Determine the (x, y) coordinate at the center of the cell enclosing the given text.  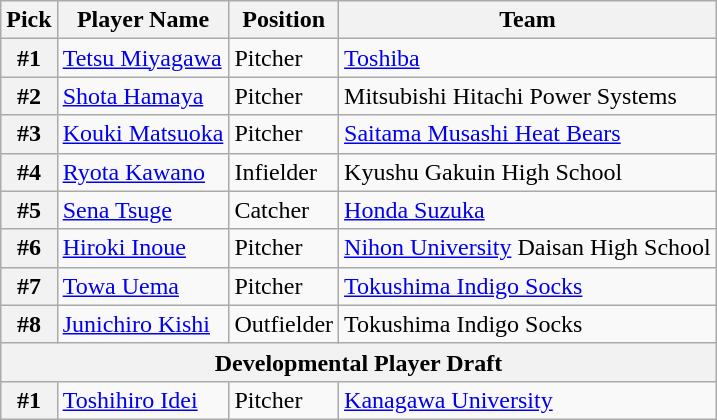
Honda Suzuka (528, 210)
Hiroki Inoue (143, 248)
Kouki Matsuoka (143, 134)
Saitama Musashi Heat Bears (528, 134)
Position (284, 20)
Player Name (143, 20)
#5 (29, 210)
Catcher (284, 210)
#2 (29, 96)
Kyushu Gakuin High School (528, 172)
Toshihiro Idei (143, 400)
Toshiba (528, 58)
Team (528, 20)
#8 (29, 324)
#6 (29, 248)
#7 (29, 286)
Outfielder (284, 324)
Shota Hamaya (143, 96)
#4 (29, 172)
Nihon University Daisan High School (528, 248)
Kanagawa University (528, 400)
Sena Tsuge (143, 210)
#3 (29, 134)
Pick (29, 20)
Mitsubishi Hitachi Power Systems (528, 96)
Developmental Player Draft (359, 362)
Ryota Kawano (143, 172)
Infielder (284, 172)
Tetsu Miyagawa (143, 58)
Junichiro Kishi (143, 324)
Towa Uema (143, 286)
